Provide the (X, Y) coordinate of the cell's center where the given text is located.  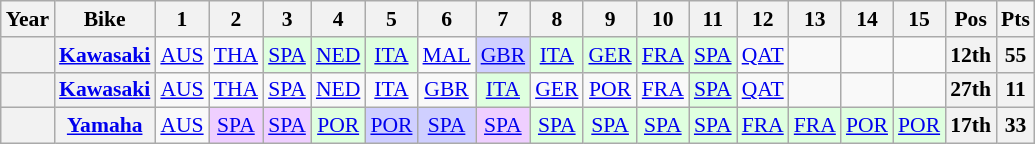
13 (815, 19)
MAL (447, 55)
8 (556, 19)
3 (287, 19)
12th (970, 55)
14 (867, 19)
10 (663, 19)
7 (504, 19)
9 (610, 19)
Year (28, 19)
1 (182, 19)
15 (919, 19)
Bike (104, 19)
12 (763, 19)
27th (970, 90)
33 (1016, 126)
17th (970, 126)
5 (391, 19)
Pts (1016, 19)
2 (236, 19)
6 (447, 19)
Pos (970, 19)
55 (1016, 55)
4 (338, 19)
Yamaha (104, 126)
